Determine the (X, Y) coordinate at the center of the cell enclosing the given text.  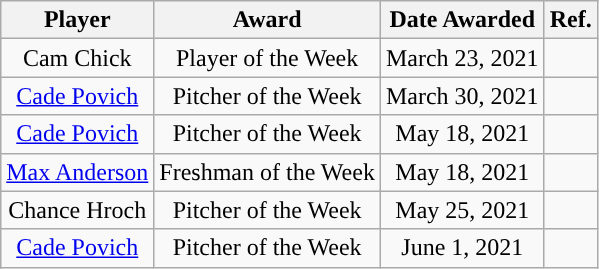
Cam Chick (78, 58)
Date Awarded (462, 20)
March 30, 2021 (462, 96)
Ref. (570, 20)
Award (268, 20)
Player (78, 20)
Freshman of the Week (268, 172)
Player of the Week (268, 58)
Chance Hroch (78, 210)
Max Anderson (78, 172)
May 25, 2021 (462, 210)
June 1, 2021 (462, 248)
March 23, 2021 (462, 58)
